Determine the [X, Y] coordinate at the center of the cell enclosing the given text.  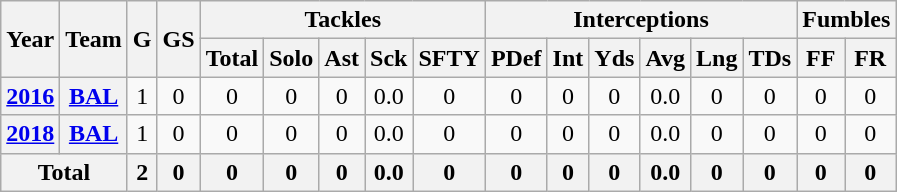
Solo [292, 58]
2016 [30, 96]
SFTY [449, 58]
Ast [342, 58]
G [142, 39]
Sck [388, 58]
FF [821, 58]
2 [142, 172]
Fumbles [846, 20]
TDs [770, 58]
2018 [30, 134]
Lng [717, 58]
Interceptions [640, 20]
Avg [666, 58]
Yds [614, 58]
Tackles [342, 20]
FR [870, 58]
PDef [516, 58]
Team [94, 39]
Year [30, 39]
GS [178, 39]
Int [568, 58]
